Locate the cell with the specified text and output its [x, y] center coordinate. 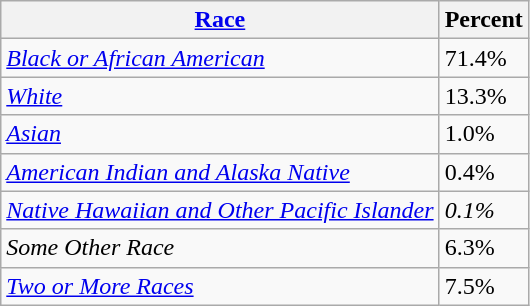
Two or More Races [220, 286]
Percent [484, 20]
American Indian and Alaska Native [220, 172]
7.5% [484, 286]
0.4% [484, 172]
Race [220, 20]
6.3% [484, 248]
71.4% [484, 58]
0.1% [484, 210]
Some Other Race [220, 248]
13.3% [484, 96]
Black or African American [220, 58]
1.0% [484, 134]
Asian [220, 134]
Native Hawaiian and Other Pacific Islander [220, 210]
White [220, 96]
